Determine the [X, Y] coordinate at the center of the cell enclosing the given text.  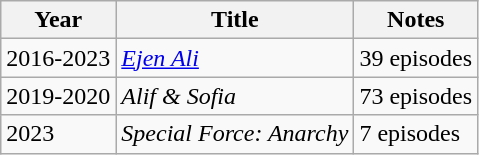
2016-2023 [58, 58]
2019-2020 [58, 96]
73 episodes [416, 96]
Special Force: Anarchy [235, 134]
Alif & Sofia [235, 96]
Title [235, 20]
7 episodes [416, 134]
2023 [58, 134]
39 episodes [416, 58]
Ejen Ali [235, 58]
Year [58, 20]
Notes [416, 20]
